Return [X, Y] of the center of cell containing provided text 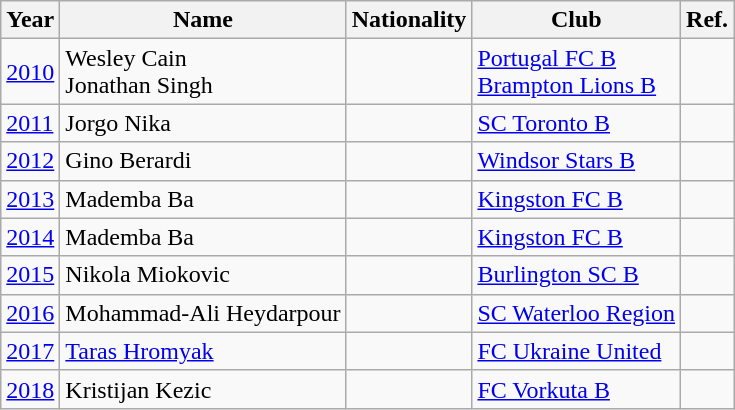
Nationality [409, 20]
Mohammad-Ali Heydarpour [203, 313]
SC Toronto B [576, 123]
Year [30, 20]
Ref. [708, 20]
Wesley CainJonathan Singh [203, 72]
Burlington SC B [576, 275]
2016 [30, 313]
Taras Hromyak [203, 351]
Nikola Miokovic [203, 275]
2014 [30, 237]
Name [203, 20]
2010 [30, 72]
SC Waterloo Region [576, 313]
FC Vorkuta B [576, 389]
2018 [30, 389]
2011 [30, 123]
Windsor Stars B [576, 161]
Portugal FC BBrampton Lions B [576, 72]
Jorgo Nika [203, 123]
Kristijan Kezic [203, 389]
2012 [30, 161]
Club [576, 20]
2017 [30, 351]
Gino Berardi [203, 161]
2013 [30, 199]
2015 [30, 275]
FC Ukraine United [576, 351]
